Extract the [X, Y] coordinate from the center of the cell holding the provided text.  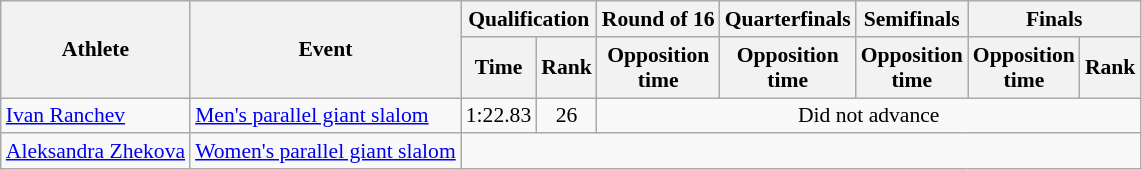
Ivan Ranchev [96, 116]
1:22.83 [498, 116]
Quarterfinals [788, 19]
Time [498, 68]
Women's parallel giant slalom [326, 152]
Event [326, 50]
Finals [1054, 19]
Athlete [96, 50]
Aleksandra Zhekova [96, 152]
Qualification [529, 19]
Did not advance [869, 116]
26 [566, 116]
Round of 16 [658, 19]
Men's parallel giant slalom [326, 116]
Semifinals [912, 19]
